Identify which cell holds the provided text, then report its [X, Y] central coordinate. 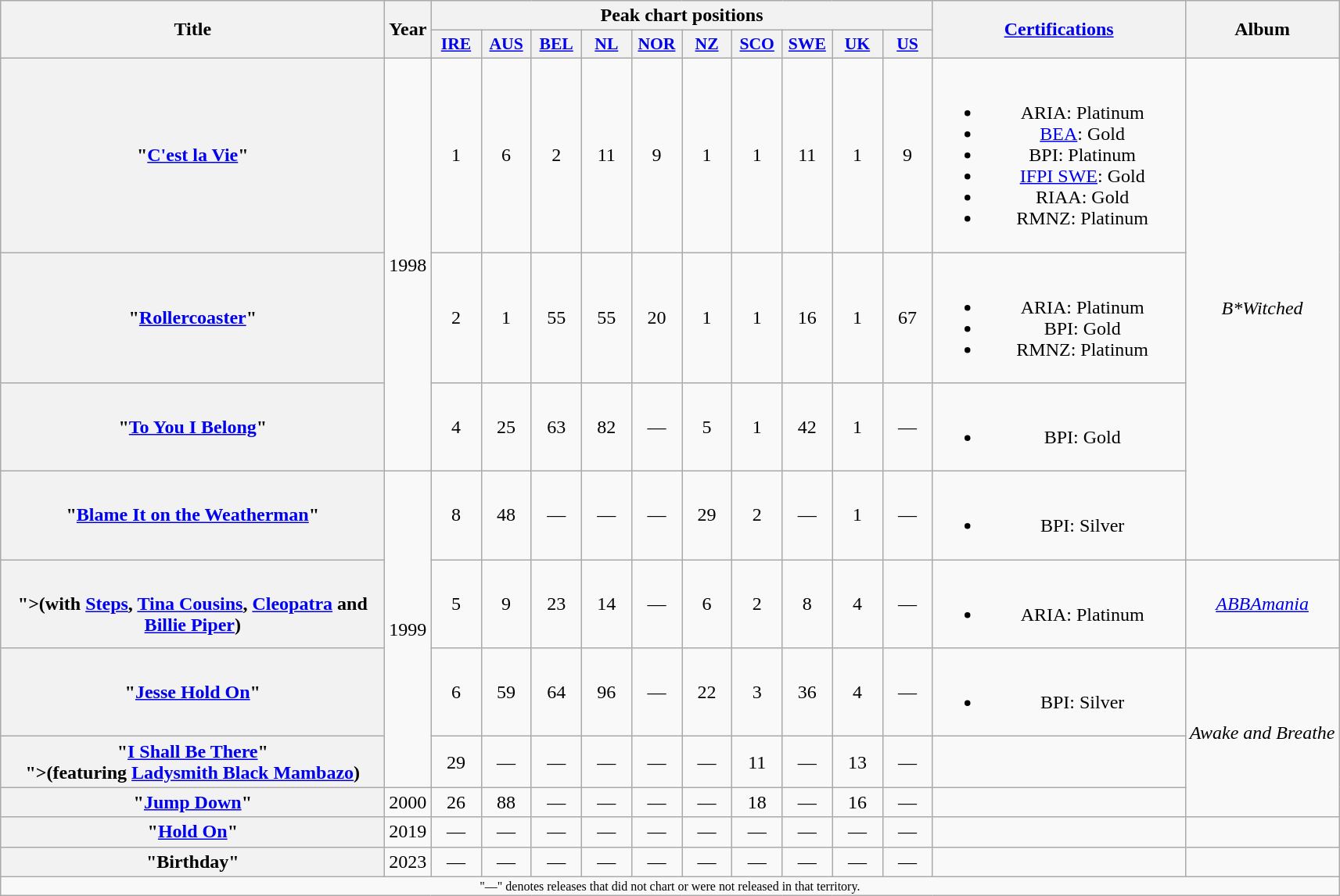
96 [606, 693]
3 [757, 693]
64 [556, 693]
36 [807, 693]
82 [606, 427]
IRE [456, 45]
NZ [707, 45]
48 [506, 516]
"To You I Belong" [192, 427]
"C'est la Vie" [192, 155]
67 [907, 317]
88 [506, 802]
"I Shall Be There"">(featuring Ladysmith Black Mambazo) [192, 762]
ARIA: Platinum [1059, 604]
"Rollercoaster" [192, 317]
ABBAmania [1263, 604]
Year [408, 30]
2023 [408, 862]
Album [1263, 30]
25 [506, 427]
1998 [408, 264]
">(with Steps, Tina Cousins, Cleopatra and Billie Piper) [192, 604]
63 [556, 427]
Certifications [1059, 30]
BEL [556, 45]
UK [857, 45]
42 [807, 427]
B*Witched [1263, 308]
AUS [506, 45]
ARIA: PlatinumBEA: GoldBPI: PlatinumIFPI SWE: GoldRIAA: GoldRMNZ: Platinum [1059, 155]
2019 [408, 832]
"—" denotes releases that did not chart or were not released in that territory. [670, 886]
Peak chart positions [682, 16]
23 [556, 604]
SWE [807, 45]
22 [707, 693]
SCO [757, 45]
14 [606, 604]
BPI: Gold [1059, 427]
18 [757, 802]
13 [857, 762]
1999 [408, 629]
2000 [408, 802]
"Hold On" [192, 832]
Title [192, 30]
"Jump Down" [192, 802]
ARIA: PlatinumBPI: GoldRMNZ: Platinum [1059, 317]
US [907, 45]
NL [606, 45]
Awake and Breathe [1263, 733]
59 [506, 693]
20 [656, 317]
NOR [656, 45]
"Blame It on the Weatherman" [192, 516]
"Birthday" [192, 862]
"Jesse Hold On" [192, 693]
26 [456, 802]
